Determine the [x, y] coordinate at the center of the cell enclosing the given text.  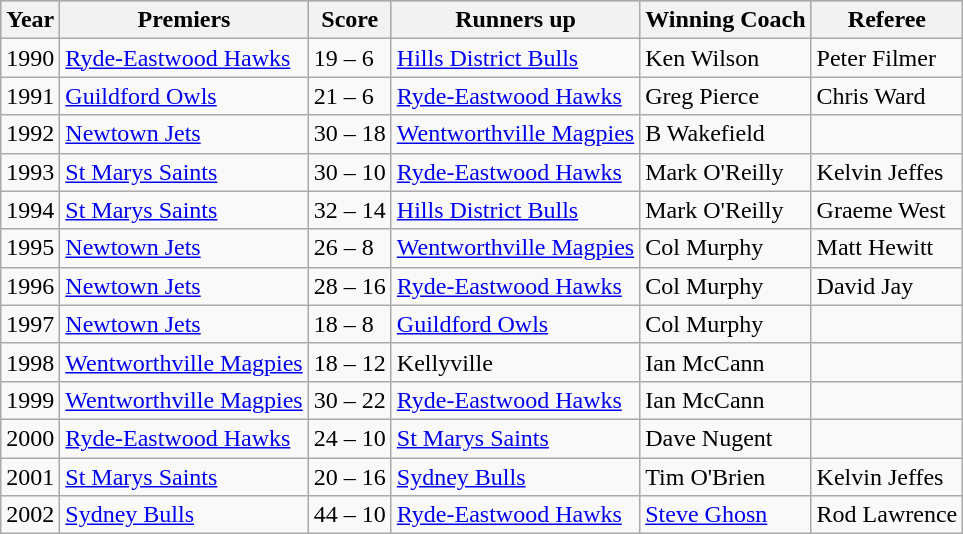
21 – 6 [350, 96]
Referee [887, 20]
1998 [30, 362]
Kellyville [515, 362]
1991 [30, 96]
2001 [30, 477]
44 – 10 [350, 515]
Dave Nugent [726, 438]
1994 [30, 210]
1996 [30, 286]
19 – 6 [350, 58]
Graeme West [887, 210]
2000 [30, 438]
1993 [30, 172]
Premiers [184, 20]
Runners up [515, 20]
Ken Wilson [726, 58]
Greg Pierce [726, 96]
B Wakefield [726, 134]
18 – 8 [350, 324]
32 – 14 [350, 210]
28 – 16 [350, 286]
1997 [30, 324]
Peter Filmer [887, 58]
30 – 22 [350, 400]
1995 [30, 248]
1992 [30, 134]
2002 [30, 515]
Score [350, 20]
Matt Hewitt [887, 248]
1990 [30, 58]
Rod Lawrence [887, 515]
Year [30, 20]
Steve Ghosn [726, 515]
Winning Coach [726, 20]
30 – 18 [350, 134]
18 – 12 [350, 362]
David Jay [887, 286]
1999 [30, 400]
Tim O'Brien [726, 477]
30 – 10 [350, 172]
26 – 8 [350, 248]
20 – 16 [350, 477]
24 – 10 [350, 438]
Chris Ward [887, 96]
